For the text-containing cell, return its midpoint in [x, y] coordinate format. 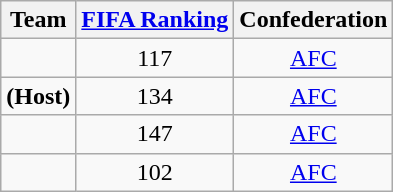
Confederation [314, 20]
147 [155, 134]
117 [155, 58]
Team [38, 20]
134 [155, 96]
102 [155, 172]
(Host) [38, 96]
FIFA Ranking [155, 20]
